Search for the cell housing the specified text and yield its (x, y) center coordinate. 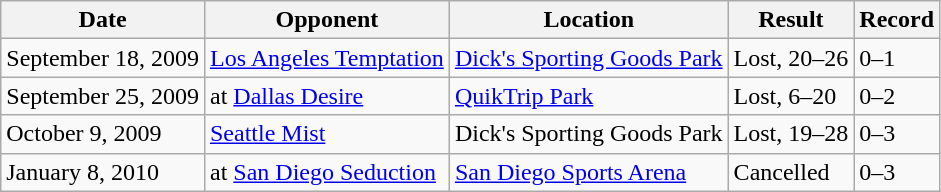
September 18, 2009 (103, 58)
at Dallas Desire (326, 96)
Lost, 20–26 (791, 58)
0–1 (897, 58)
San Diego Sports Arena (588, 172)
0–2 (897, 96)
Result (791, 20)
Lost, 6–20 (791, 96)
Cancelled (791, 172)
QuikTrip Park (588, 96)
Record (897, 20)
Los Angeles Temptation (326, 58)
January 8, 2010 (103, 172)
October 9, 2009 (103, 134)
Seattle Mist (326, 134)
Opponent (326, 20)
Date (103, 20)
Lost, 19–28 (791, 134)
at San Diego Seduction (326, 172)
September 25, 2009 (103, 96)
Location (588, 20)
